Detect which cell encompasses the target text, then output its (x, y) center coordinate. 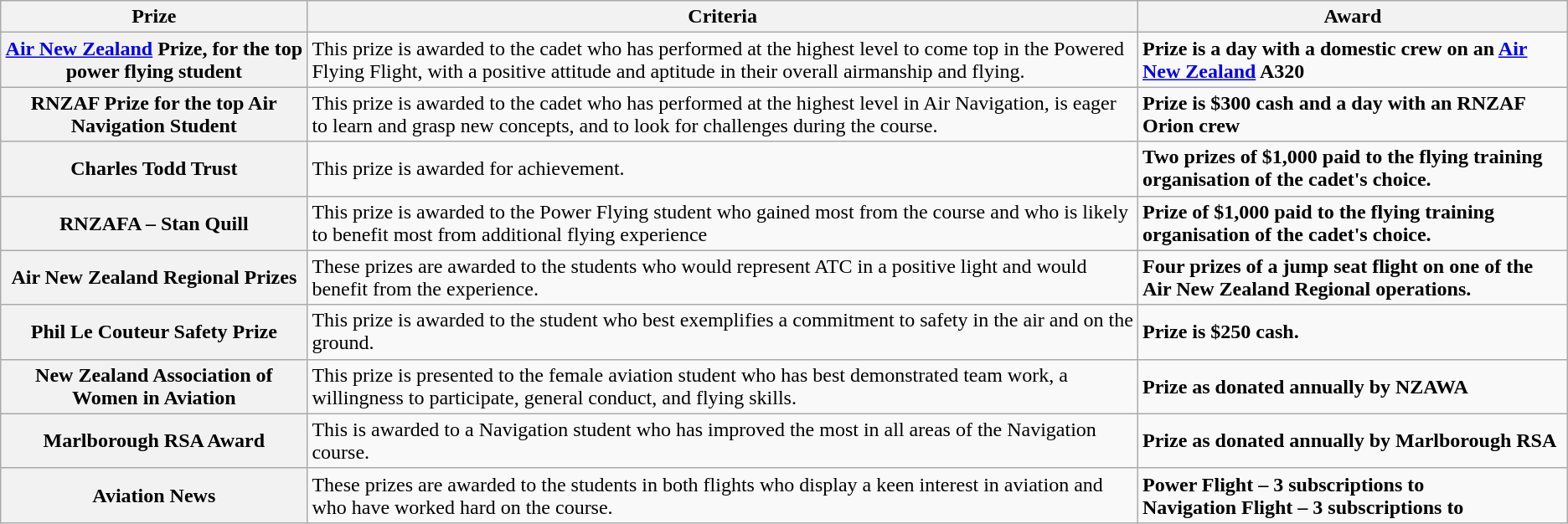
Air New Zealand Prize, for the top power flying student (154, 60)
New Zealand Association of Women in Aviation (154, 387)
Criteria (723, 17)
Four prizes of a jump seat flight on one of the Air New Zealand Regional operations. (1352, 278)
Two prizes of $1,000 paid to the flying training organisation of the cadet's choice. (1352, 169)
These prizes are awarded to the students who would represent ATC in a positive light and would benefit from the experience. (723, 278)
Air New Zealand Regional Prizes (154, 278)
Prize is a day with a domestic crew on an Air New Zealand A320 (1352, 60)
Phil Le Couteur Safety Prize (154, 331)
These prizes are awarded to the students in both flights who display a keen interest in aviation and who have worked hard on the course. (723, 496)
Prize of $1,000 paid to the flying training organisation of the cadet's choice. (1352, 223)
Charles Todd Trust (154, 169)
This prize is awarded to the student who best exemplifies a commitment to safety in the air and on the ground. (723, 331)
This prize is awarded for achievement. (723, 169)
This is awarded to a Navigation student who has improved the most in all areas of the Navigation course. (723, 440)
Award (1352, 17)
Prize is $300 cash and a day with an RNZAF Orion crew (1352, 114)
Prize as donated annually by Marlborough RSA (1352, 440)
Prize as donated annually by NZAWA (1352, 387)
Marlborough RSA Award (154, 440)
Power Flight – 3 subscriptions to Navigation Flight – 3 subscriptions to (1352, 496)
Aviation News (154, 496)
RNZAFA – Stan Quill (154, 223)
This prize is awarded to the Power Flying student who gained most from the course and who is likely to benefit most from additional flying experience (723, 223)
Prize is $250 cash. (1352, 331)
Prize (154, 17)
RNZAF Prize for the top Air Navigation Student (154, 114)
